Pinpoint the cell where the given text exists, returning its (X, Y) midpoint coordinate. 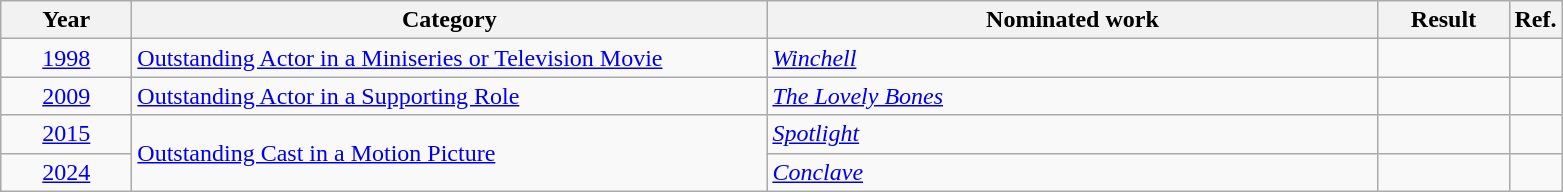
The Lovely Bones (1072, 96)
Result (1444, 20)
Ref. (1536, 20)
2015 (66, 134)
2009 (66, 96)
Spotlight (1072, 134)
1998 (66, 58)
Year (66, 20)
Nominated work (1072, 20)
Category (450, 20)
Outstanding Cast in a Motion Picture (450, 153)
Conclave (1072, 172)
Outstanding Actor in a Supporting Role (450, 96)
Winchell (1072, 58)
2024 (66, 172)
Outstanding Actor in a Miniseries or Television Movie (450, 58)
